Scan for the cell matching the given text and deliver its [X, Y] coordinate at center. 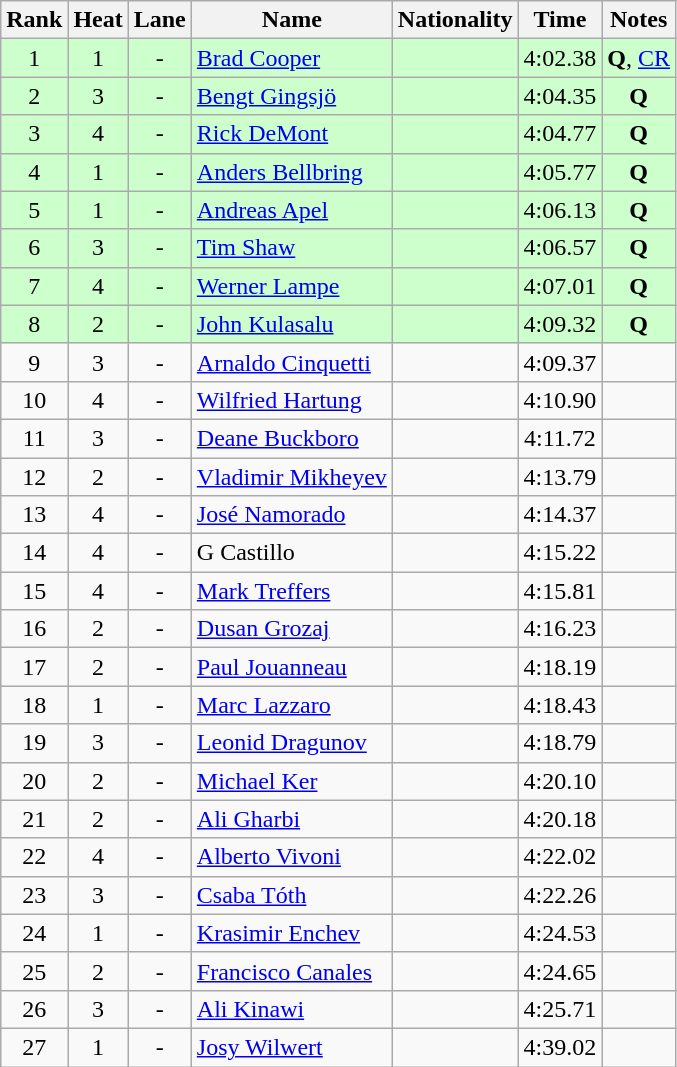
Rick DeMont [292, 134]
4:05.77 [560, 172]
4:06.57 [560, 248]
4:09.32 [560, 324]
Wilfried Hartung [292, 400]
20 [34, 781]
5 [34, 210]
Brad Cooper [292, 58]
Michael Ker [292, 781]
25 [34, 971]
John Kulasalu [292, 324]
4:11.72 [560, 438]
27 [34, 1047]
21 [34, 819]
Q, CR [639, 58]
4:15.81 [560, 591]
4:15.22 [560, 553]
9 [34, 362]
4:14.37 [560, 515]
4:04.35 [560, 96]
Krasimir Enchev [292, 933]
Csaba Tóth [292, 895]
4:04.77 [560, 134]
10 [34, 400]
Paul Jouanneau [292, 667]
Marc Lazzaro [292, 705]
14 [34, 553]
Rank [34, 20]
11 [34, 438]
8 [34, 324]
12 [34, 477]
Ali Gharbi [292, 819]
4:25.71 [560, 1009]
Ali Kinawi [292, 1009]
4:02.38 [560, 58]
Andreas Apel [292, 210]
Notes [639, 20]
Mark Treffers [292, 591]
Bengt Gingsjö [292, 96]
4:18.79 [560, 743]
4:16.23 [560, 629]
4:39.02 [560, 1047]
4:18.19 [560, 667]
Leonid Dragunov [292, 743]
Josy Wilwert [292, 1047]
Anders Bellbring [292, 172]
16 [34, 629]
4:07.01 [560, 286]
Vladimir Mikheyev [292, 477]
4:06.13 [560, 210]
Arnaldo Cinquetti [292, 362]
Francisco Canales [292, 971]
José Namorado [292, 515]
Tim Shaw [292, 248]
4:09.37 [560, 362]
26 [34, 1009]
Name [292, 20]
4:13.79 [560, 477]
G Castillo [292, 553]
17 [34, 667]
Time [560, 20]
Lane [160, 20]
22 [34, 857]
18 [34, 705]
23 [34, 895]
4:20.18 [560, 819]
Nationality [455, 20]
Deane Buckboro [292, 438]
7 [34, 286]
19 [34, 743]
4:18.43 [560, 705]
4:20.10 [560, 781]
4:24.53 [560, 933]
4:10.90 [560, 400]
24 [34, 933]
4:22.02 [560, 857]
Werner Lampe [292, 286]
6 [34, 248]
13 [34, 515]
4:24.65 [560, 971]
Alberto Vivoni [292, 857]
15 [34, 591]
Heat [98, 20]
4:22.26 [560, 895]
Dusan Grozaj [292, 629]
